From the cell containing the given text, extract its center point as (X, Y) coordinate. 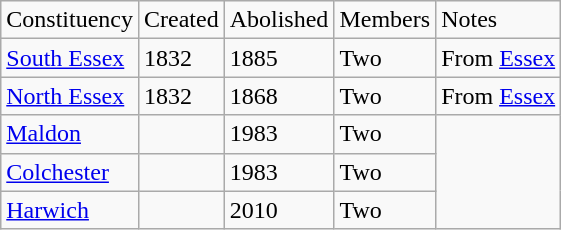
Colchester (70, 172)
Abolished (279, 20)
Constituency (70, 20)
Maldon (70, 134)
1885 (279, 58)
2010 (279, 210)
Created (181, 20)
North Essex (70, 96)
Harwich (70, 210)
1868 (279, 96)
Notes (498, 20)
Members (385, 20)
South Essex (70, 58)
